Scan for the cell matching the given text and deliver its [X, Y] coordinate at center. 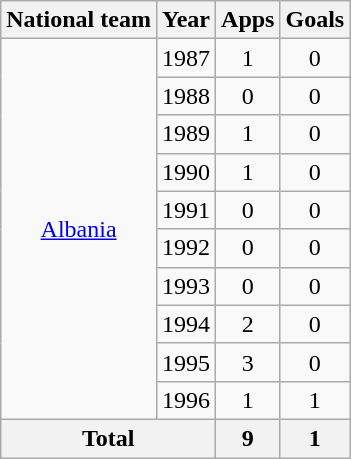
2 [248, 324]
1987 [186, 58]
1989 [186, 134]
1991 [186, 210]
1993 [186, 286]
Goals [315, 20]
1994 [186, 324]
1995 [186, 362]
Year [186, 20]
1992 [186, 248]
Albania [79, 230]
3 [248, 362]
1988 [186, 96]
1996 [186, 400]
Total [108, 438]
National team [79, 20]
Apps [248, 20]
1990 [186, 172]
9 [248, 438]
